Scan for the cell matching the given text and deliver its [x, y] coordinate at center. 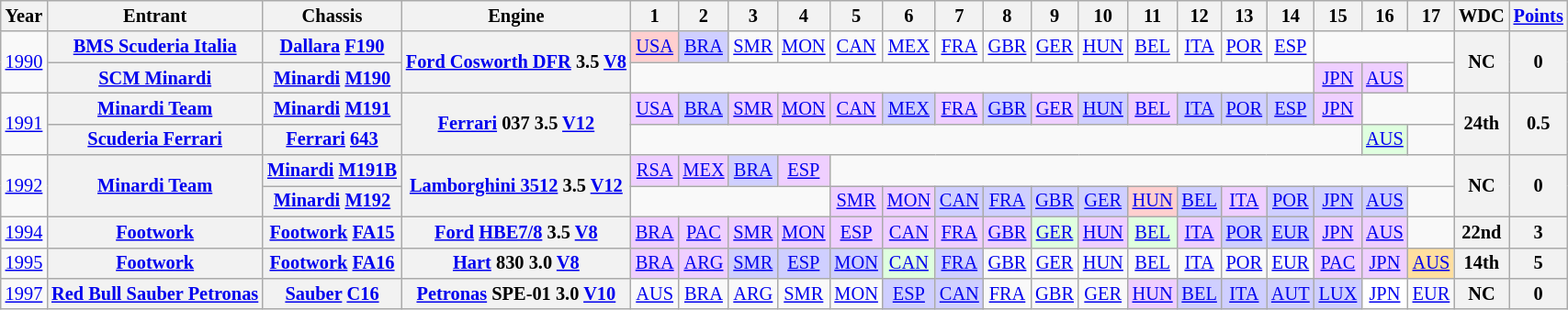
Red Bull Sauber Petronas [154, 293]
Minardi M192 [333, 201]
Year [24, 16]
10 [1103, 16]
13 [1244, 16]
1995 [24, 263]
Ford HBE7/8 3.5 V8 [516, 232]
LUX [1338, 293]
1991 [24, 123]
1994 [24, 232]
12 [1200, 16]
WDC [1482, 16]
2 [704, 16]
Engine [516, 16]
8 [1008, 16]
Minardi M191B [333, 171]
9 [1055, 16]
Points [1539, 16]
Ferrari 037 3.5 V12 [516, 123]
24th [1482, 123]
BMS Scuderia Italia [154, 47]
22nd [1482, 232]
Sauber C16 [333, 293]
17 [1431, 16]
Minardi M190 [333, 78]
4 [803, 16]
6 [909, 16]
Lamborghini 3512 3.5 V12 [516, 185]
0.5 [1539, 123]
Entrant [154, 16]
14th [1482, 263]
7 [959, 16]
Ferrari 643 [333, 139]
Dallara F190 [333, 47]
11 [1153, 16]
1 [655, 16]
Footwork FA16 [333, 263]
Chassis [333, 16]
15 [1338, 16]
SCM Minardi [154, 78]
16 [1384, 16]
Petronas SPE-01 3.0 V10 [516, 293]
1990 [24, 62]
RSA [655, 171]
Scuderia Ferrari [154, 139]
Hart 830 3.0 V8 [516, 263]
Ford Cosworth DFR 3.5 V8 [516, 62]
1997 [24, 293]
AUT [1291, 293]
1992 [24, 185]
14 [1291, 16]
Footwork FA15 [333, 232]
Minardi M191 [333, 108]
